For the text-containing cell, return its midpoint in [x, y] coordinate format. 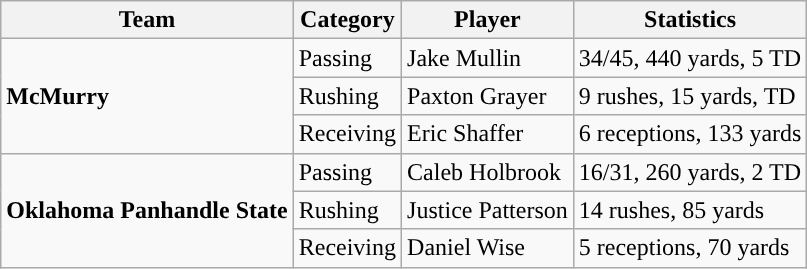
6 receptions, 133 yards [690, 134]
Eric Shaffer [488, 134]
Caleb Holbrook [488, 172]
Paxton Grayer [488, 96]
Oklahoma Panhandle State [147, 210]
McMurry [147, 96]
Justice Patterson [488, 210]
Team [147, 20]
Jake Mullin [488, 58]
Player [488, 20]
5 receptions, 70 yards [690, 248]
Statistics [690, 20]
Daniel Wise [488, 248]
9 rushes, 15 yards, TD [690, 96]
Category [347, 20]
14 rushes, 85 yards [690, 210]
16/31, 260 yards, 2 TD [690, 172]
34/45, 440 yards, 5 TD [690, 58]
